Scan for the cell matching the given text and deliver its (X, Y) coordinate at center. 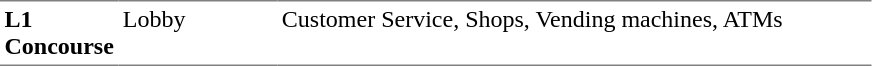
Customer Service, Shops, Vending machines, ATMs (574, 33)
Lobby (198, 33)
L1Concourse (59, 33)
